Pinpoint the cell where the given text exists, returning its [X, Y] midpoint coordinate. 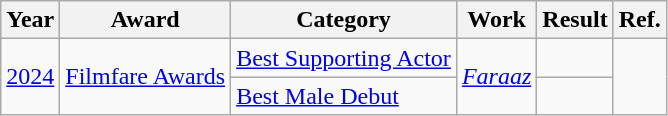
Award [146, 20]
2024 [30, 77]
Work [496, 20]
Best Male Debut [344, 96]
Result [575, 20]
Ref. [640, 20]
Filmfare Awards [146, 77]
Category [344, 20]
Year [30, 20]
Best Supporting Actor [344, 58]
Faraaz [496, 77]
